Return (X, Y) of the center of cell containing provided text 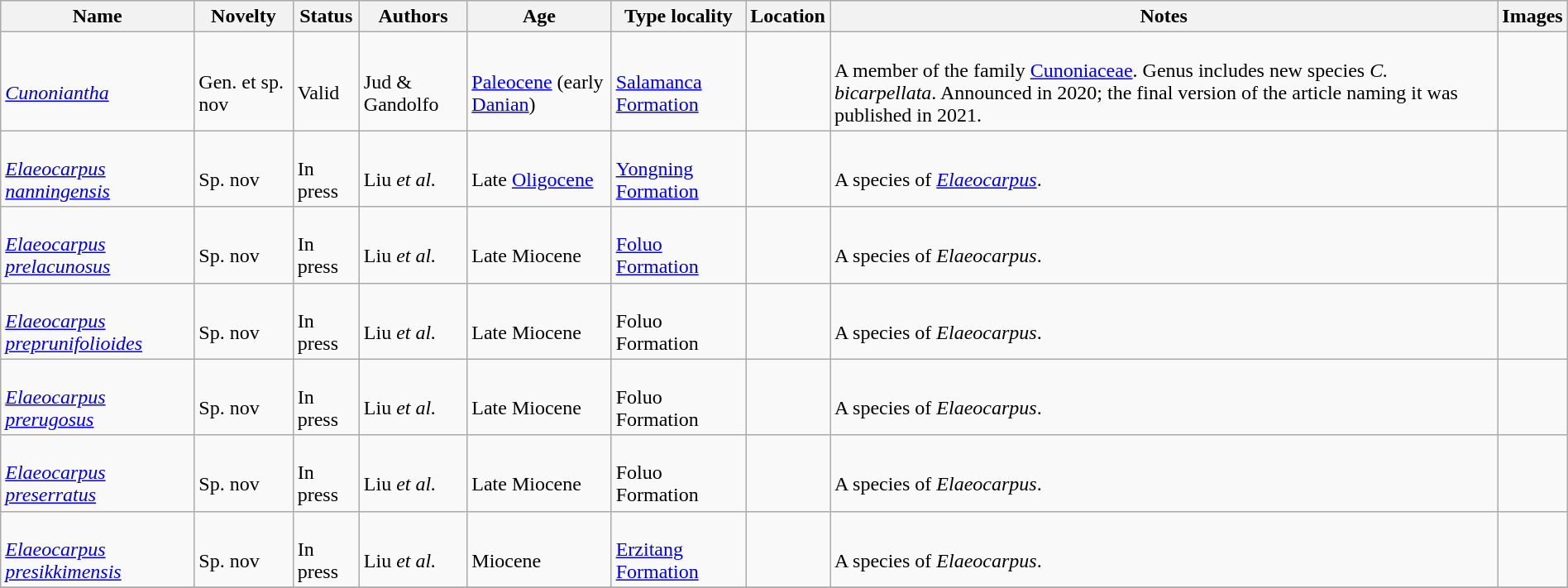
Valid (326, 81)
Elaeocarpus nanningensis (98, 169)
Name (98, 17)
Novelty (243, 17)
Salamanca Formation (678, 81)
Location (788, 17)
Status (326, 17)
Elaeocarpus preprunifolioides (98, 321)
Gen. et sp. nov (243, 81)
Elaeocarpus presikkimensis (98, 549)
Elaeocarpus preserratus (98, 473)
Paleocene (early Danian) (539, 81)
Images (1532, 17)
Elaeocarpus prelacunosus (98, 245)
Miocene (539, 549)
Age (539, 17)
Notes (1164, 17)
Cunoniantha (98, 81)
Type locality (678, 17)
Erzitang Formation (678, 549)
Jud & Gandolfo (413, 81)
Yongning Formation (678, 169)
Authors (413, 17)
Late Oligocene (539, 169)
Elaeocarpus prerugosus (98, 397)
